From the cell containing the given text, extract its center point as (x, y) coordinate. 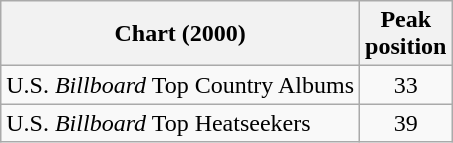
33 (406, 85)
39 (406, 123)
Peakposition (406, 34)
U.S. Billboard Top Country Albums (180, 85)
U.S. Billboard Top Heatseekers (180, 123)
Chart (2000) (180, 34)
